Return (X, Y) of the center of cell containing provided text 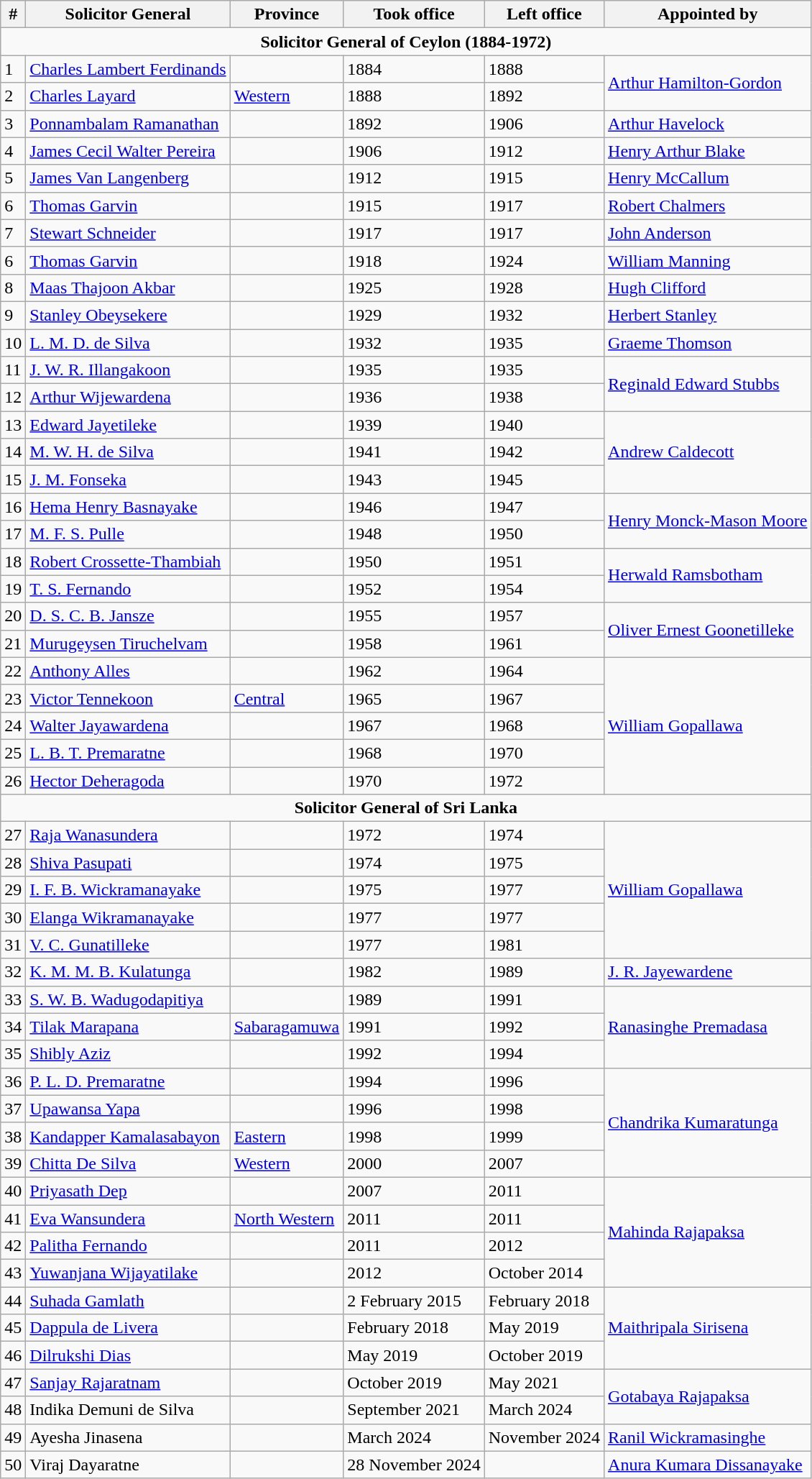
1939 (414, 425)
T. S. Fernando (128, 589)
42 (13, 1246)
William Manning (708, 260)
47 (13, 1383)
10 (13, 343)
34 (13, 1027)
Palitha Fernando (128, 1246)
1951 (544, 562)
Robert Chalmers (708, 206)
Central (287, 698)
Graeme Thomson (708, 343)
25 (13, 753)
5 (13, 178)
Hector Deheragoda (128, 780)
30 (13, 917)
1954 (544, 589)
D. S. C. B. Jansze (128, 616)
1941 (414, 452)
M. W. H. de Silva (128, 452)
Robert Crossette-Thambiah (128, 562)
# (13, 14)
38 (13, 1136)
1942 (544, 452)
Tilak Marapana (128, 1027)
17 (13, 534)
1965 (414, 698)
39 (13, 1163)
Viraj Dayaratne (128, 1465)
28 (13, 863)
P. L. D. Premaratne (128, 1081)
Stewart Schneider (128, 233)
43 (13, 1273)
Indika Demuni de Silva (128, 1410)
Priyasath Dep (128, 1191)
15 (13, 480)
Andrew Caldecott (708, 452)
Ayesha Jinasena (128, 1437)
28 November 2024 (414, 1465)
Arthur Hamilton-Gordon (708, 83)
49 (13, 1437)
1948 (414, 534)
23 (13, 698)
Reginald Edward Stubbs (708, 384)
Oliver Ernest Goonetilleke (708, 630)
Hema Henry Basnayake (128, 507)
I. F. B. Wickramanayake (128, 890)
1925 (414, 288)
Anthony Alles (128, 671)
Solicitor General of Sri Lanka (406, 808)
Upawansa Yapa (128, 1109)
4 (13, 151)
October 2014 (544, 1273)
1947 (544, 507)
Appointed by (708, 14)
29 (13, 890)
J. M. Fonseka (128, 480)
Dilrukshi Dias (128, 1355)
1929 (414, 315)
1918 (414, 260)
Walter Jayawardena (128, 725)
12 (13, 398)
Maas Thajoon Akbar (128, 288)
31 (13, 945)
1936 (414, 398)
Murugeysen Tiruchelvam (128, 644)
Gotabaya Rajapaksa (708, 1396)
Shibly Aziz (128, 1054)
Chitta De Silva (128, 1163)
James Van Langenberg (128, 178)
John Anderson (708, 233)
11 (13, 370)
Arthur Havelock (708, 124)
19 (13, 589)
Herwald Ramsbotham (708, 575)
1962 (414, 671)
Henry Monck-Mason Moore (708, 521)
Sabaragamuwa (287, 1027)
Charles Layard (128, 96)
21 (13, 644)
Elanga Wikramanayake (128, 917)
Henry McCallum (708, 178)
48 (13, 1410)
1952 (414, 589)
2 (13, 96)
36 (13, 1081)
Mahinda Rajapaksa (708, 1232)
27 (13, 835)
1958 (414, 644)
K. M. M. B. Kulatunga (128, 972)
Kandapper Kamalasabayon (128, 1136)
1943 (414, 480)
J. R. Jayewardene (708, 972)
Ranil Wickramasinghe (708, 1437)
3 (13, 124)
1957 (544, 616)
1999 (544, 1136)
26 (13, 780)
32 (13, 972)
Eastern (287, 1136)
1884 (414, 69)
20 (13, 616)
Eva Wansundera (128, 1219)
J. W. R. Illangakoon (128, 370)
May 2021 (544, 1383)
40 (13, 1191)
16 (13, 507)
2 February 2015 (414, 1301)
Hugh Clifford (708, 288)
Edward Jayetileke (128, 425)
8 (13, 288)
Maithripala Sirisena (708, 1328)
Stanley Obeysekere (128, 315)
Raja Wanasundera (128, 835)
Chandrika Kumaratunga (708, 1122)
Charles Lambert Ferdinands (128, 69)
1924 (544, 260)
Herbert Stanley (708, 315)
35 (13, 1054)
Suhada Gamlath (128, 1301)
M. F. S. Pulle (128, 534)
50 (13, 1465)
45 (13, 1328)
24 (13, 725)
Left office (544, 14)
46 (13, 1355)
North Western (287, 1219)
1 (13, 69)
Ranasinghe Premadasa (708, 1027)
18 (13, 562)
1945 (544, 480)
September 2021 (414, 1410)
Province (287, 14)
22 (13, 671)
41 (13, 1219)
1940 (544, 425)
Anura Kumara Dissanayake (708, 1465)
Yuwanjana Wijayatilake (128, 1273)
L. M. D. de Silva (128, 343)
9 (13, 315)
1961 (544, 644)
37 (13, 1109)
13 (13, 425)
1946 (414, 507)
1964 (544, 671)
Solicitor General (128, 14)
1955 (414, 616)
Henry Arthur Blake (708, 151)
Victor Tennekoon (128, 698)
Solicitor General of Ceylon (1884-1972) (406, 42)
7 (13, 233)
1982 (414, 972)
1938 (544, 398)
Ponnambalam Ramanathan (128, 124)
S. W. B. Wadugodapitiya (128, 999)
V. C. Gunatilleke (128, 945)
2000 (414, 1163)
November 2024 (544, 1437)
Sanjay Rajaratnam (128, 1383)
14 (13, 452)
Arthur Wijewardena (128, 398)
1981 (544, 945)
L. B. T. Premaratne (128, 753)
1928 (544, 288)
Dappula de Livera (128, 1328)
33 (13, 999)
Shiva Pasupati (128, 863)
Took office (414, 14)
44 (13, 1301)
James Cecil Walter Pereira (128, 151)
